Determine the (X, Y) coordinate at the center of the cell enclosing the given text.  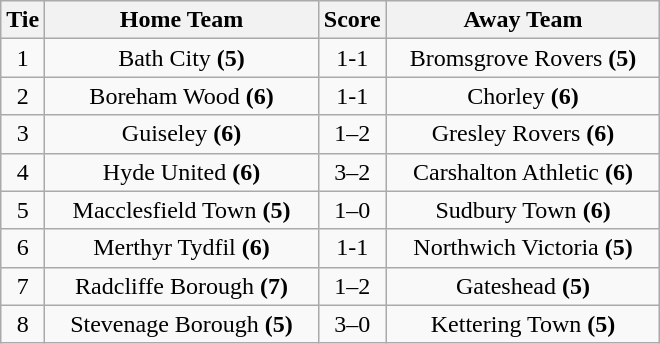
3 (23, 134)
Merthyr Tydfil (6) (182, 248)
2 (23, 96)
Sudbury Town (6) (523, 210)
Score (352, 20)
1–0 (352, 210)
Away Team (523, 20)
6 (23, 248)
Bromsgrove Rovers (5) (523, 58)
Home Team (182, 20)
Northwich Victoria (5) (523, 248)
Tie (23, 20)
Bath City (5) (182, 58)
Hyde United (6) (182, 172)
3–0 (352, 324)
Radcliffe Borough (7) (182, 286)
Stevenage Borough (5) (182, 324)
Kettering Town (5) (523, 324)
3–2 (352, 172)
8 (23, 324)
5 (23, 210)
7 (23, 286)
Carshalton Athletic (6) (523, 172)
Macclesfield Town (5) (182, 210)
Gateshead (5) (523, 286)
Boreham Wood (6) (182, 96)
Chorley (6) (523, 96)
1 (23, 58)
Guiseley (6) (182, 134)
Gresley Rovers (6) (523, 134)
4 (23, 172)
